Provide the (x, y) coordinate of the cell's center where the given text is located.  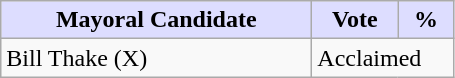
Bill Thake (X) (156, 58)
% (426, 20)
Acclaimed (383, 58)
Mayoral Candidate (156, 20)
Vote (355, 20)
